Return [X, Y] of the center of cell containing provided text 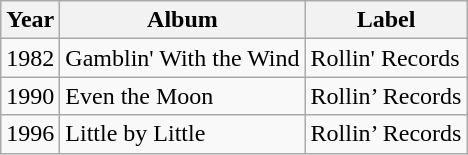
Rollin' Records [386, 58]
Little by Little [182, 134]
Album [182, 20]
Year [30, 20]
1996 [30, 134]
Even the Moon [182, 96]
1990 [30, 96]
1982 [30, 58]
Label [386, 20]
Gamblin' With the Wind [182, 58]
